Search for the cell housing the specified text and yield its (X, Y) center coordinate. 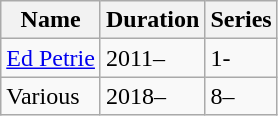
Series (241, 20)
1- (241, 58)
Duration (152, 20)
8– (241, 96)
Name (51, 20)
2011– (152, 58)
Various (51, 96)
2018– (152, 96)
Ed Petrie (51, 58)
